Identify which cell holds the provided text, then report its (x, y) central coordinate. 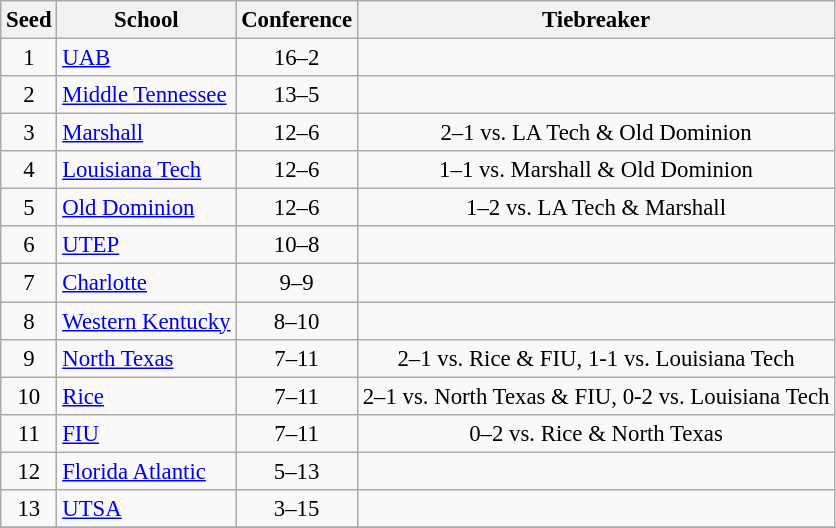
UTEP (146, 245)
UTSA (146, 509)
Western Kentucky (146, 321)
12 (29, 471)
1–1 vs. Marshall & Old Dominion (596, 170)
8–10 (297, 321)
13–5 (297, 95)
North Texas (146, 358)
Florida Atlantic (146, 471)
4 (29, 170)
Old Dominion (146, 208)
UAB (146, 58)
Marshall (146, 133)
1–2 vs. LA Tech & Marshall (596, 208)
Middle Tennessee (146, 95)
8 (29, 321)
0–2 vs. Rice & North Texas (596, 433)
Charlotte (146, 283)
10–8 (297, 245)
3–15 (297, 509)
Rice (146, 396)
11 (29, 433)
1 (29, 58)
10 (29, 396)
Tiebreaker (596, 20)
16–2 (297, 58)
9–9 (297, 283)
2–1 vs. North Texas & FIU, 0-2 vs. Louisiana Tech (596, 396)
3 (29, 133)
7 (29, 283)
5–13 (297, 471)
Louisiana Tech (146, 170)
5 (29, 208)
Conference (297, 20)
6 (29, 245)
2–1 vs. LA Tech & Old Dominion (596, 133)
13 (29, 509)
FIU (146, 433)
School (146, 20)
2–1 vs. Rice & FIU, 1-1 vs. Louisiana Tech (596, 358)
9 (29, 358)
Seed (29, 20)
2 (29, 95)
